Output the [X, Y] coordinate of the center of the cell containing the given text.  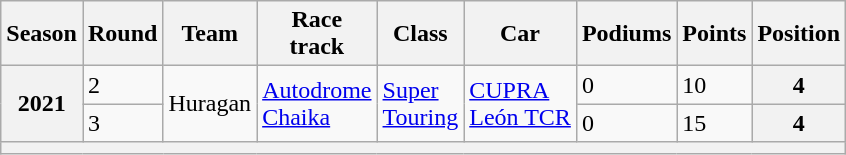
Car [520, 34]
Huragan [210, 104]
Position [799, 34]
Podiums [626, 34]
SuperTouring [420, 104]
AutodromeChaika [317, 104]
Racetrack [317, 34]
2 [122, 85]
10 [714, 85]
15 [714, 123]
Season [42, 34]
Team [210, 34]
2021 [42, 104]
Round [122, 34]
Class [420, 34]
CUPRALeón TCR [520, 104]
Points [714, 34]
3 [122, 123]
